Detect which cell encompasses the target text, then output its [x, y] center coordinate. 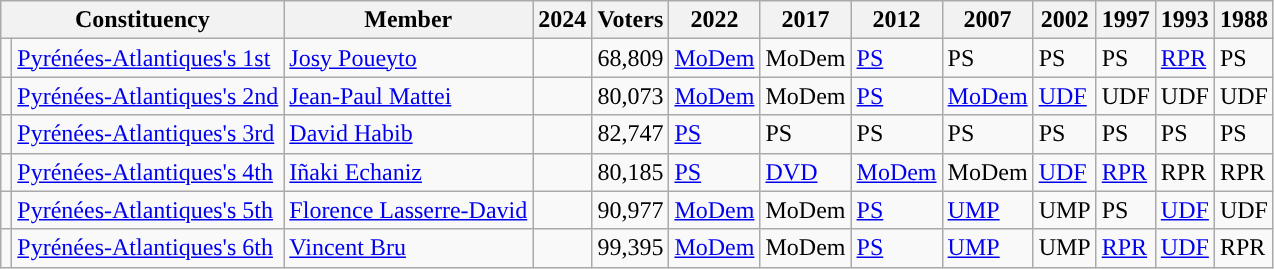
Member [408, 20]
2007 [988, 20]
Jean-Paul Mattei [408, 96]
Pyrénées-Atlantiques's 6th [148, 248]
Josy Poueyto [408, 58]
2024 [562, 20]
Iñaki Echaniz [408, 172]
82,747 [630, 134]
DVD [806, 172]
68,809 [630, 58]
David Habib [408, 134]
2002 [1064, 20]
Pyrénées-Atlantiques's 2nd [148, 96]
2012 [896, 20]
Pyrénées-Atlantiques's 1st [148, 58]
Vincent Bru [408, 248]
80,185 [630, 172]
Pyrénées-Atlantiques's 3rd [148, 134]
Voters [630, 20]
Constituency [142, 20]
1997 [1126, 20]
99,395 [630, 248]
Pyrénées-Atlantiques's 4th [148, 172]
1988 [1244, 20]
90,977 [630, 210]
Florence Lasserre-David [408, 210]
80,073 [630, 96]
2022 [714, 20]
1993 [1184, 20]
2017 [806, 20]
Pyrénées-Atlantiques's 5th [148, 210]
